Provide the [x, y] coordinate of the cell's center where the given text is located.  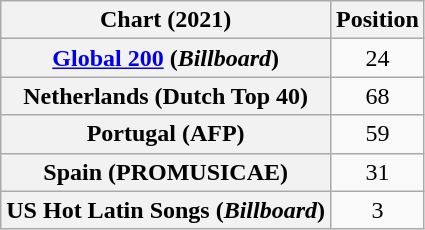
Chart (2021) [166, 20]
Portugal (AFP) [166, 134]
31 [378, 172]
US Hot Latin Songs (Billboard) [166, 210]
24 [378, 58]
Netherlands (Dutch Top 40) [166, 96]
Global 200 (Billboard) [166, 58]
68 [378, 96]
59 [378, 134]
Position [378, 20]
Spain (PROMUSICAE) [166, 172]
3 [378, 210]
